Return [x, y] of the center of cell containing provided text 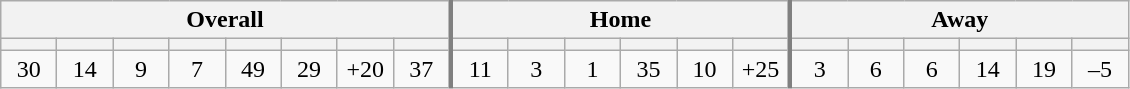
29 [309, 69]
35 [648, 69]
30 [29, 69]
Away [959, 20]
49 [253, 69]
–5 [1100, 69]
19 [1044, 69]
Overall [226, 20]
1 [592, 69]
+20 [365, 69]
Home [620, 20]
9 [141, 69]
+25 [762, 69]
37 [422, 69]
11 [480, 69]
7 [197, 69]
10 [704, 69]
